For the text-containing cell, return its midpoint in (X, Y) coordinate format. 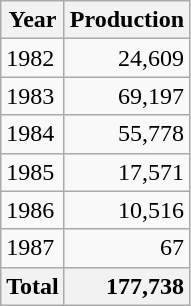
69,197 (126, 96)
1986 (33, 210)
Total (33, 286)
10,516 (126, 210)
24,609 (126, 58)
1983 (33, 96)
Production (126, 20)
67 (126, 248)
1984 (33, 134)
17,571 (126, 172)
Year (33, 20)
1982 (33, 58)
1985 (33, 172)
1987 (33, 248)
55,778 (126, 134)
177,738 (126, 286)
